From the cell containing the given text, extract its center point as (X, Y) coordinate. 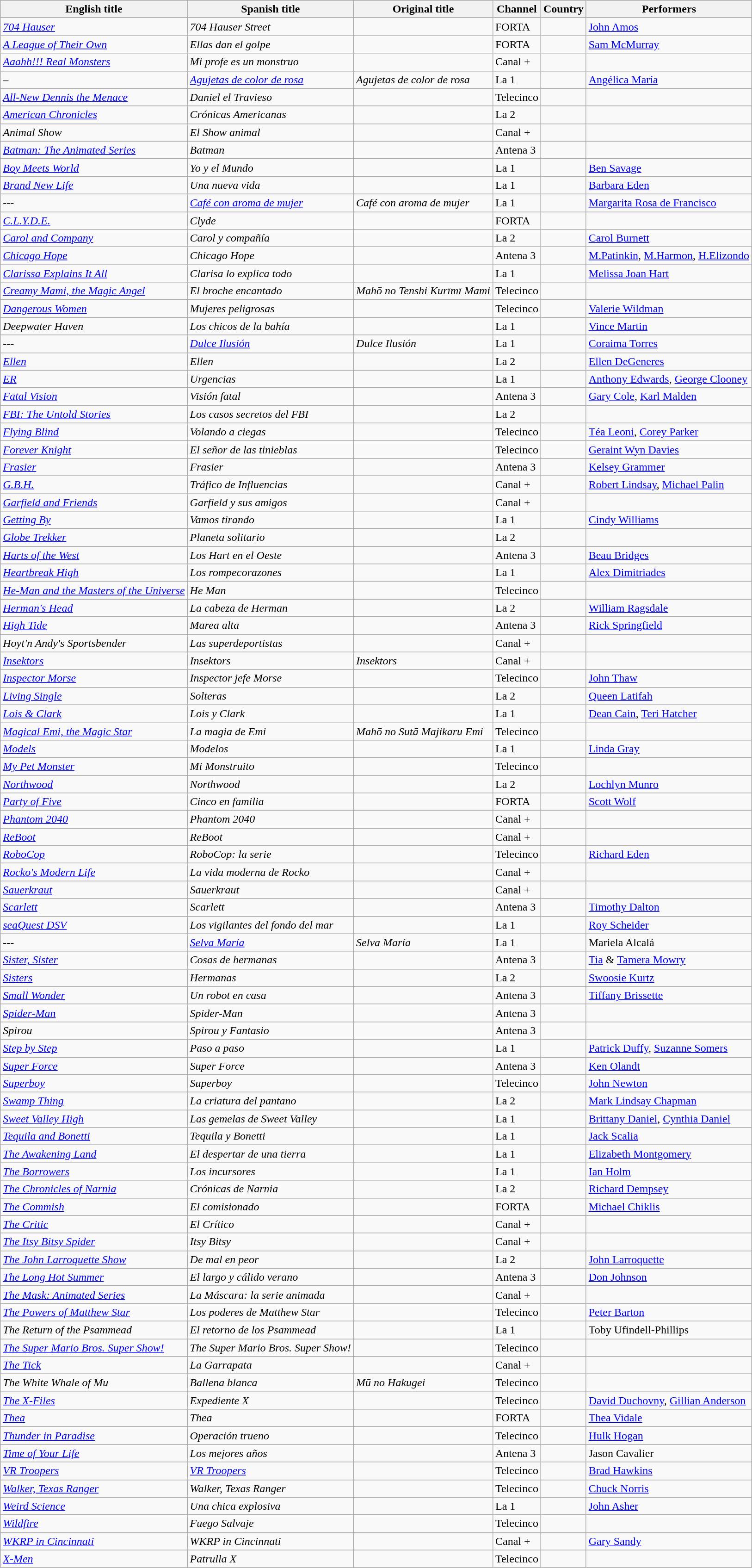
La Máscara: la serie animada (271, 1295)
El Show animal (271, 132)
Visión fatal (271, 397)
Hoyt'n Andy's Sportsbender (94, 643)
Clarissa Explains It All (94, 273)
C.L.Y.D.E. (94, 221)
Creamy Mami, the Magic Angel (94, 291)
Tequila and Bonetti (94, 1136)
Patrulla X (271, 1559)
Garfield y sus amigos (271, 502)
Michael Chiklis (669, 1207)
Magical Emi, the Magic Star (94, 731)
El retorno de los Psammead (271, 1330)
Lois y Clark (271, 713)
El largo y cálido verano (271, 1277)
John Amos (669, 27)
Melissa Joan Hart (669, 273)
Una nueva vida (271, 185)
Ken Olandt (669, 1066)
Anthony Edwards, George Clooney (669, 379)
Los rompecorazones (271, 573)
Hermanas (271, 978)
Clarisa lo explica todo (271, 273)
Spirou y Fantasio (271, 1030)
Performers (669, 9)
Boy Meets World (94, 167)
My Pet Monster (94, 766)
Swoosie Kurtz (669, 978)
Jason Cavalier (669, 1453)
Ellen DeGeneres (669, 361)
Daniel el Travieso (271, 97)
Fuego Salvaje (271, 1524)
G.B.H. (94, 484)
The Commish (94, 1207)
He Man (271, 590)
Small Wonder (94, 995)
All-New Dennis the Menace (94, 97)
La vida moderna de Rocko (271, 872)
Aaahh!!! Real Monsters (94, 62)
Margarita Rosa de Francisco (669, 203)
Mi Monstruito (271, 766)
Tiffany Brissette (669, 995)
Don Johnson (669, 1277)
Robert Lindsay, Michael Palin (669, 484)
Original title (424, 9)
Spanish title (271, 9)
The Powers of Matthew Star (94, 1312)
Una chica explosiva (271, 1506)
A League of Their Own (94, 44)
Deepwater Haven (94, 326)
The Tick (94, 1365)
Operación trueno (271, 1436)
Linda Gray (669, 749)
Party of Five (94, 802)
RoboCop: la serie (271, 855)
Weird Science (94, 1506)
Ben Savage (669, 167)
Coraima Torres (669, 344)
RoboCop (94, 855)
Queen Latifah (669, 696)
Hulk Hogan (669, 1436)
Thea Vidale (669, 1418)
Marea alta (271, 626)
Models (94, 749)
Batman: The Animated Series (94, 150)
Crónicas de Narnia (271, 1189)
Elizabeth Montgomery (669, 1154)
Patrick Duffy, Suzanne Somers (669, 1048)
The Chronicles of Narnia (94, 1189)
Heartbreak High (94, 573)
Mujeres peligrosas (271, 309)
Rocko's Modern Life (94, 872)
Harts of the West (94, 555)
Los chicos de la bahía (271, 326)
seaQuest DSV (94, 925)
Vince Martin (669, 326)
Batman (271, 150)
Téa Leoni, Corey Parker (669, 432)
Sweet Valley High (94, 1119)
Mariela Alcalá (669, 942)
Vamos tirando (271, 520)
Tráfico de Influencias (271, 484)
Toby Ufindell-Phillips (669, 1330)
Jack Scalia (669, 1136)
Swamp Thing (94, 1101)
The Long Hot Summer (94, 1277)
Flying Blind (94, 432)
704 Hauser Street (271, 27)
Planeta solitario (271, 538)
The White Whale of Mu (94, 1383)
Rick Springfield (669, 626)
Solteras (271, 696)
Urgencias (271, 379)
FBI: The Untold Stories (94, 414)
Animal Show (94, 132)
Ian Holm (669, 1171)
Las gemelas de Sweet Valley (271, 1119)
Mū no Hakugei (424, 1383)
Un robot en casa (271, 995)
Brand New Life (94, 185)
Garfield and Friends (94, 502)
Sisters (94, 978)
Paso a paso (271, 1048)
Peter Barton (669, 1312)
Cosas de hermanas (271, 960)
Gary Cole, Karl Malden (669, 397)
Los casos secretos del FBI (271, 414)
John Newton (669, 1084)
Mahō no Tenshi Kurīmī Mami (424, 291)
El broche encantado (271, 291)
The Critic (94, 1224)
Getting By (94, 520)
Wildfire (94, 1524)
The John Larroquette Show (94, 1259)
Clyde (271, 221)
The Awakening Land (94, 1154)
The Mask: Animated Series (94, 1295)
Crónicas Americanas (271, 115)
Herman's Head (94, 608)
La Garrapata (271, 1365)
Carol Burnett (669, 238)
Living Single (94, 696)
American Chronicles (94, 115)
Yo y el Mundo (271, 167)
Ellas dan el golpe (271, 44)
The Return of the Psammead (94, 1330)
Mahō no Sutā Majikaru Emi (424, 731)
Carol and Company (94, 238)
Cinco en familia (271, 802)
Angélica María (669, 80)
Valerie Wildman (669, 309)
Tia & Tamera Mowry (669, 960)
Fatal Vision (94, 397)
Chuck Norris (669, 1488)
Beau Bridges (669, 555)
Inspector jefe Morse (271, 678)
John Larroquette (669, 1259)
Forever Knight (94, 449)
Timothy Dalton (669, 907)
704 Hauser (94, 27)
David Duchovny, Gillian Anderson (669, 1401)
Gary Sandy (669, 1541)
El señor de las tinieblas (271, 449)
Los poderes de Matthew Star (271, 1312)
Richard Dempsey (669, 1189)
John Asher (669, 1506)
English title (94, 9)
Richard Eden (669, 855)
Dean Cain, Teri Hatcher (669, 713)
Lochlyn Munro (669, 784)
John Thaw (669, 678)
Los vigilantes del fondo del mar (271, 925)
El Crítico (271, 1224)
The Itsy Bitsy Spider (94, 1242)
Kelsey Grammer (669, 467)
Time of Your Life (94, 1453)
Las superdeportistas (271, 643)
Geraint Wyn Davies (669, 449)
La magia de Emi (271, 731)
Los Hart en el Oeste (271, 555)
Sam McMurray (669, 44)
Sister, Sister (94, 960)
Thunder in Paradise (94, 1436)
Mi profe es un monstruo (271, 62)
Los incursores (271, 1171)
De mal en peor (271, 1259)
Step by Step (94, 1048)
ER (94, 379)
Lois & Clark (94, 713)
William Ragsdale (669, 608)
Ballena blanca (271, 1383)
Country (563, 9)
La cabeza de Herman (271, 608)
Tequila y Bonetti (271, 1136)
Scott Wolf (669, 802)
El despertar de una tierra (271, 1154)
Los mejores años (271, 1453)
El comisionado (271, 1207)
Expediente X (271, 1401)
High Tide (94, 626)
M.Patinkin, M.Harmon, H.Elizondo (669, 256)
Brad Hawkins (669, 1471)
Alex Dimitriades (669, 573)
The X-Files (94, 1401)
Cindy Williams (669, 520)
Channel (517, 9)
Carol y compañía (271, 238)
He-Man and the Masters of the Universe (94, 590)
Modelos (271, 749)
The Borrowers (94, 1171)
Volando a ciegas (271, 432)
Globe Trekker (94, 538)
Dangerous Women (94, 309)
– (94, 80)
Roy Scheider (669, 925)
Spirou (94, 1030)
Barbara Eden (669, 185)
Mark Lindsay Chapman (669, 1101)
Inspector Morse (94, 678)
X-Men (94, 1559)
Brittany Daniel, Cynthia Daniel (669, 1119)
La criatura del pantano (271, 1101)
Itsy Bitsy (271, 1242)
